Extract the [X, Y] coordinate from the center of the cell holding the provided text.  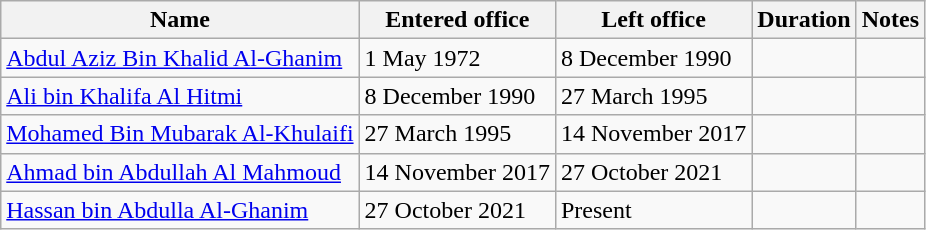
Present [653, 210]
Abdul Aziz Bin Khalid Al-Ghanim [180, 58]
Mohamed Bin Mubarak Al-Khulaifi [180, 134]
Duration [804, 20]
Notes [890, 20]
Ahmad bin Abdullah Al Mahmoud [180, 172]
1 May 1972 [457, 58]
Left office [653, 20]
Hassan bin Abdulla Al-Ghanim [180, 210]
Ali bin Khalifa Al Hitmi [180, 96]
Entered office [457, 20]
Name [180, 20]
